Search for the cell housing the specified text and yield its [X, Y] center coordinate. 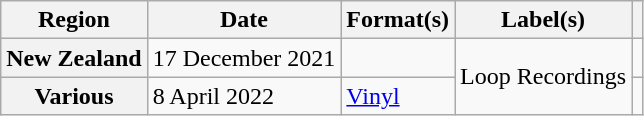
New Zealand [74, 58]
Loop Recordings [544, 77]
Date [244, 20]
Region [74, 20]
Vinyl [398, 96]
Label(s) [544, 20]
Various [74, 96]
8 April 2022 [244, 96]
Format(s) [398, 20]
17 December 2021 [244, 58]
